Pinpoint the cell where the given text exists, returning its (x, y) midpoint coordinate. 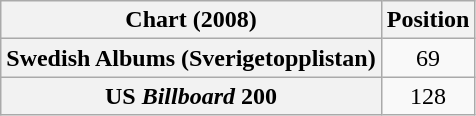
Position (428, 20)
Chart (2008) (191, 20)
69 (428, 58)
US Billboard 200 (191, 96)
Swedish Albums (Sverigetopplistan) (191, 58)
128 (428, 96)
